Find where the given text appears and provide that cell's center as (x, y) coordinate. 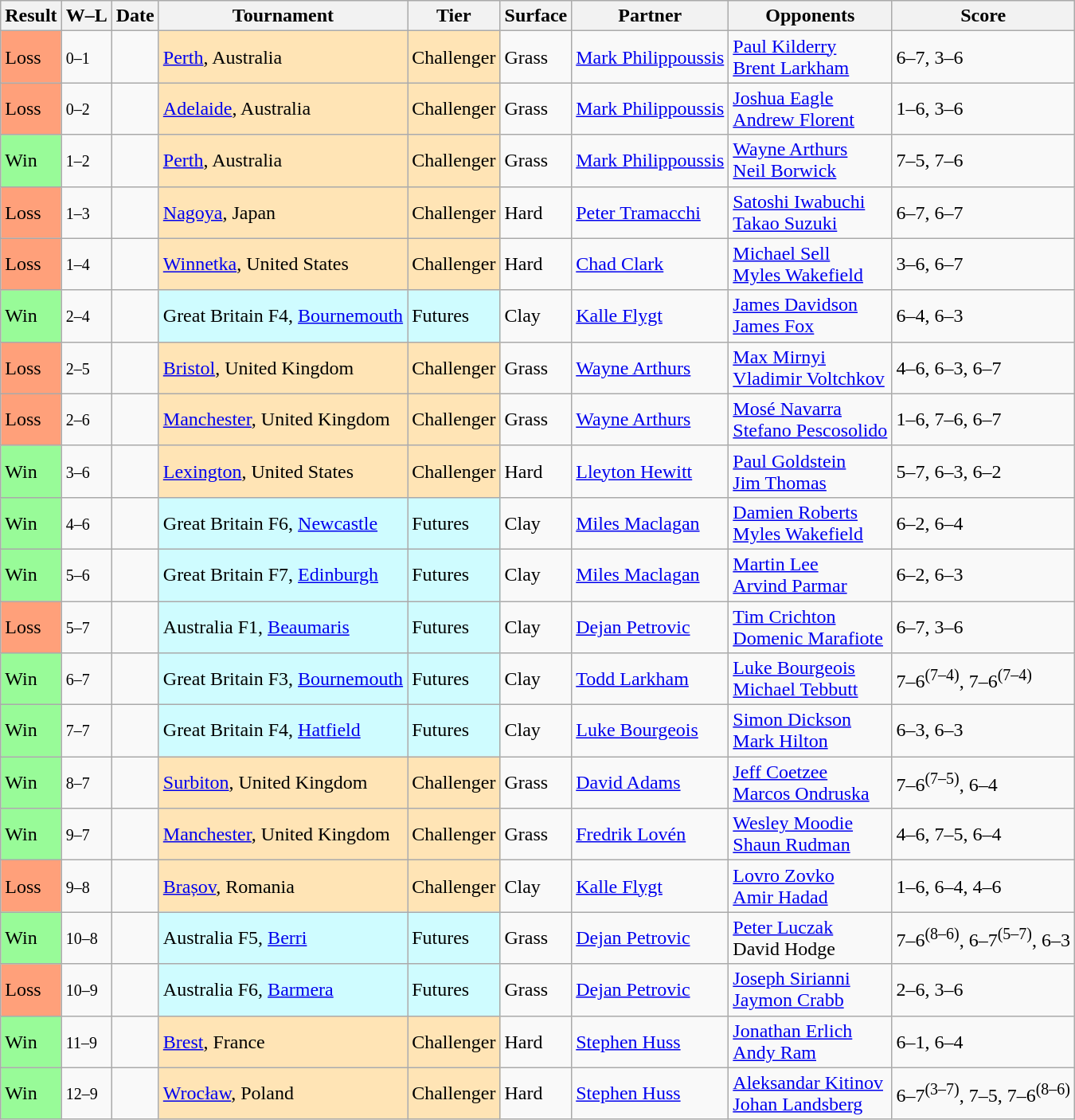
Wesley Moodie Shaun Rudman (811, 835)
8–7 (86, 782)
4–6, 6–3, 6–7 (983, 368)
Aleksandar Kitinov Johan Landsberg (811, 1093)
James Davidson James Fox (811, 315)
Simon Dickson Mark Hilton (811, 731)
5–7 (86, 626)
Tim Crichton Domenic Marafiote (811, 626)
Bristol, United Kingdom (283, 368)
Todd Larkham (650, 679)
2–4 (86, 315)
Result (31, 16)
Tournament (283, 16)
Australia F1, Beaumaris (283, 626)
Jeff Coetzee Marcos Ondruska (811, 782)
Great Britain F7, Edinburgh (283, 575)
Martin Lee Arvind Parmar (811, 575)
Mosé Navarra Stefano Pescosolido (811, 419)
6–2, 6–3 (983, 575)
Australia F5, Berri (283, 938)
Michael Sell Myles Wakefield (811, 264)
9–8 (86, 886)
1–4 (86, 264)
7–5, 7–6 (983, 161)
Great Britain F3, Bournemouth (283, 679)
W–L (86, 16)
Lovro Zovko Amir Hadad (811, 886)
1–2 (86, 161)
Winnetka, United States (283, 264)
Surbiton, United Kingdom (283, 782)
Tier (454, 16)
7–6(7–5), 6–4 (983, 782)
1–6, 7–6, 6–7 (983, 419)
2–6 (86, 419)
10–9 (86, 989)
3–6, 6–7 (983, 264)
2–5 (86, 368)
Peter Luczak David Hodge (811, 938)
7–6(8–6), 6–7(5–7), 6–3 (983, 938)
Fredrik Lovén (650, 835)
Partner (650, 16)
Surface (536, 16)
Date (135, 16)
Adelaide, Australia (283, 108)
Brest, France (283, 1042)
Great Britain F4, Bournemouth (283, 315)
Luke Bourgeois (650, 731)
David Adams (650, 782)
Wayne Arthurs Neil Borwick (811, 161)
0–1 (86, 57)
Damien Roberts Myles Wakefield (811, 523)
Great Britain F6, Newcastle (283, 523)
4–6, 7–5, 6–4 (983, 835)
Great Britain F4, Hatfield (283, 731)
6–7, 6–7 (983, 212)
5–6 (86, 575)
Brașov, Romania (283, 886)
Luke Bourgeois Michael Tebbutt (811, 679)
9–7 (86, 835)
0–2 (86, 108)
Nagoya, Japan (283, 212)
6–3, 6–3 (983, 731)
7–7 (86, 731)
Jonathan Erlich Andy Ram (811, 1042)
2–6, 3–6 (983, 989)
11–9 (86, 1042)
1–6, 6–4, 4–6 (983, 886)
6–7 (86, 679)
Joshua Eagle Andrew Florent (811, 108)
Paul Kilderry Brent Larkham (811, 57)
3–6 (86, 472)
Max Mirnyi Vladimir Voltchkov (811, 368)
5–7, 6–3, 6–2 (983, 472)
Peter Tramacchi (650, 212)
Satoshi Iwabuchi Takao Suzuki (811, 212)
6–7(3–7), 7–5, 7–6(8–6) (983, 1093)
Paul Goldstein Jim Thomas (811, 472)
Lleyton Hewitt (650, 472)
6–2, 6–4 (983, 523)
Joseph Sirianni Jaymon Crabb (811, 989)
Chad Clark (650, 264)
Wrocław, Poland (283, 1093)
7–6(7–4), 7–6(7–4) (983, 679)
6–4, 6–3 (983, 315)
Opponents (811, 16)
6–1, 6–4 (983, 1042)
Score (983, 16)
10–8 (86, 938)
Lexington, United States (283, 472)
1–3 (86, 212)
12–9 (86, 1093)
1–6, 3–6 (983, 108)
4–6 (86, 523)
Australia F6, Barmera (283, 989)
